Search for the cell housing the specified text and yield its (X, Y) center coordinate. 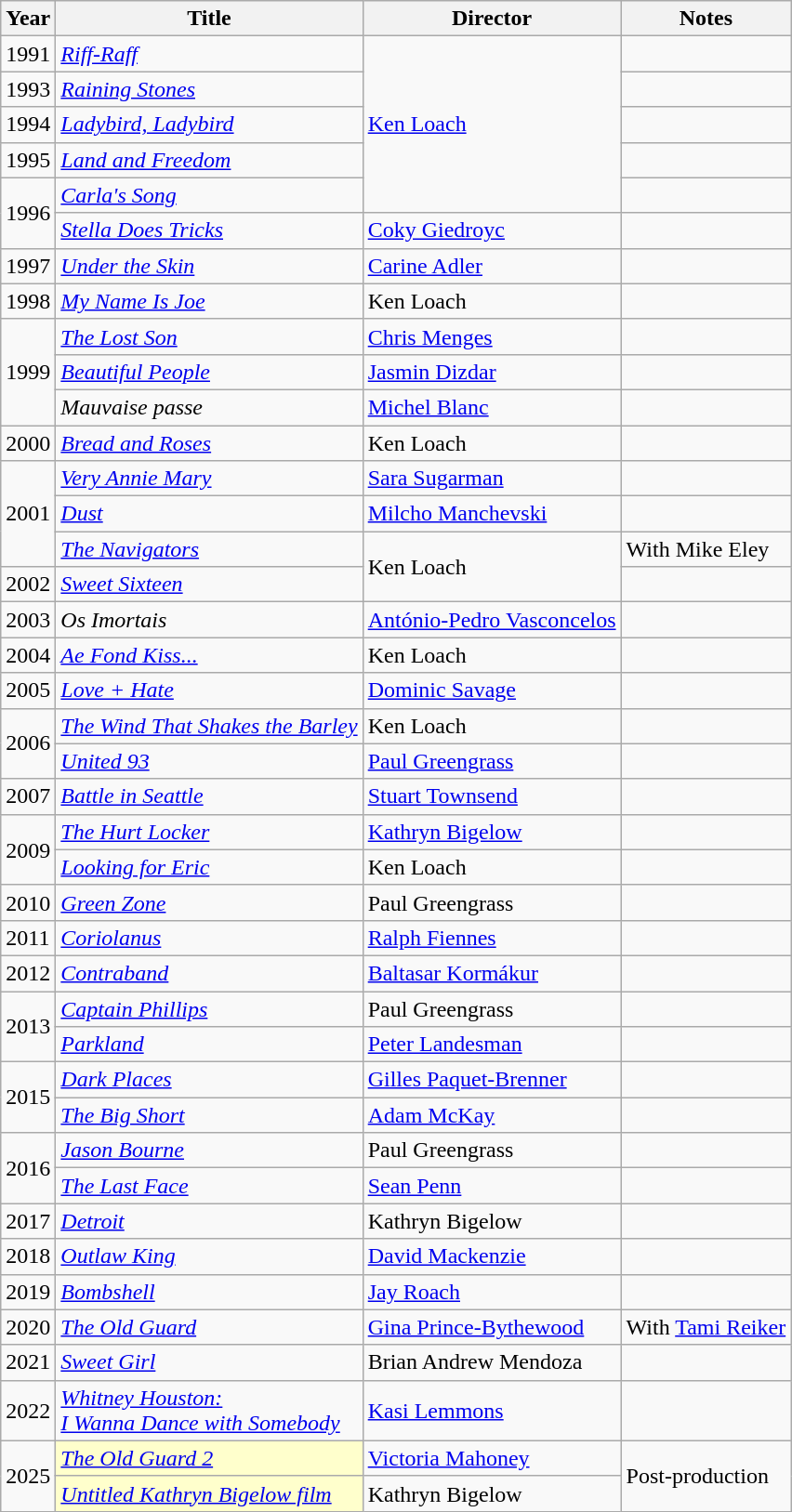
2001 (28, 514)
Coky Giedroyc (492, 230)
The Old Guard (209, 1327)
Dust (209, 514)
Whitney Houston:I Wanna Dance with Somebody (209, 1411)
António-Pedro Vasconcelos (492, 620)
Mauvaise passe (209, 407)
Dark Places (209, 1080)
Chris Menges (492, 336)
2017 (28, 1221)
Victoria Mahoney (492, 1458)
Love + Hate (209, 690)
Carla's Song (209, 195)
David Mackenzie (492, 1256)
The Hurt Locker (209, 832)
Parkland (209, 1045)
Sweet Girl (209, 1362)
2002 (28, 585)
Jay Roach (492, 1292)
1997 (28, 266)
2000 (28, 443)
Untitled Kathryn Bigelow film (209, 1493)
Os Imortais (209, 620)
Ladybird, Ladybird (209, 125)
Baltasar Kormákur (492, 973)
Jason Bourne (209, 1150)
Notes (706, 19)
2010 (28, 902)
1998 (28, 301)
2025 (28, 1476)
Sara Sugarman (492, 479)
Stuart Townsend (492, 796)
Green Zone (209, 902)
Bread and Roses (209, 443)
Milcho Manchevski (492, 514)
Sean Penn (492, 1186)
Stella Does Tricks (209, 230)
Peter Landesman (492, 1045)
1991 (28, 54)
Very Annie Mary (209, 479)
Under the Skin (209, 266)
Looking for Eric (209, 867)
2007 (28, 796)
My Name Is Joe (209, 301)
2003 (28, 620)
Director (492, 19)
The Big Short (209, 1115)
2004 (28, 655)
Gilles Paquet-Brenner (492, 1080)
1993 (28, 89)
2022 (28, 1411)
Title (209, 19)
Captain Phillips (209, 1008)
2011 (28, 938)
1995 (28, 160)
2015 (28, 1098)
Dominic Savage (492, 690)
The Wind That Shakes the Barley (209, 726)
2006 (28, 743)
Coriolanus (209, 938)
Ae Fond Kiss... (209, 655)
2021 (28, 1362)
United 93 (209, 761)
2019 (28, 1292)
1999 (28, 372)
Michel Blanc (492, 407)
Outlaw King (209, 1256)
With Mike Eley (706, 549)
Contraband (209, 973)
Jasmin Dizdar (492, 372)
Bombshell (209, 1292)
Land and Freedom (209, 160)
1996 (28, 213)
2005 (28, 690)
Year (28, 19)
The Navigators (209, 549)
Beautiful People (209, 372)
2016 (28, 1168)
With Tami Reiker (706, 1327)
Detroit (209, 1221)
The Old Guard 2 (209, 1458)
2013 (28, 1026)
Battle in Seattle (209, 796)
Adam McKay (492, 1115)
Raining Stones (209, 89)
2009 (28, 849)
Post-production (706, 1476)
Kasi Lemmons (492, 1411)
Brian Andrew Mendoza (492, 1362)
The Last Face (209, 1186)
2012 (28, 973)
Gina Prince-Bythewood (492, 1327)
Riff-Raff (209, 54)
Ralph Fiennes (492, 938)
Carine Adler (492, 266)
Sweet Sixteen (209, 585)
2018 (28, 1256)
2020 (28, 1327)
1994 (28, 125)
The Lost Son (209, 336)
